Capture the cell that displays the provided text and extract its [x, y] central coordinate. 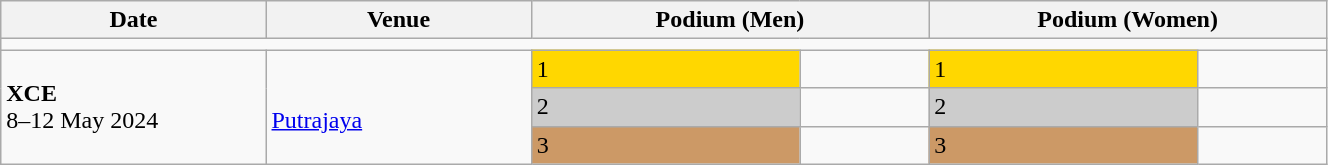
Putrajaya [398, 107]
Date [134, 20]
XCE 8–12 May 2024 [134, 107]
Venue [398, 20]
Podium (Men) [730, 20]
Podium (Women) [1128, 20]
